Search for the cell housing the specified text and yield its (x, y) center coordinate. 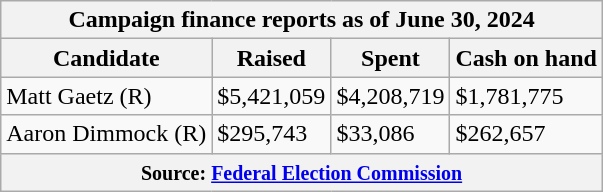
$33,086 (390, 134)
Spent (390, 58)
$295,743 (272, 134)
Source: Federal Election Commission (302, 172)
$4,208,719 (390, 96)
Campaign finance reports as of June 30, 2024 (302, 20)
Matt Gaetz (R) (106, 96)
$5,421,059 (272, 96)
Candidate (106, 58)
Cash on hand (526, 58)
$262,657 (526, 134)
Raised (272, 58)
Aaron Dimmock (R) (106, 134)
$1,781,775 (526, 96)
